Find where the given text appears and provide that cell's center as [x, y] coordinate. 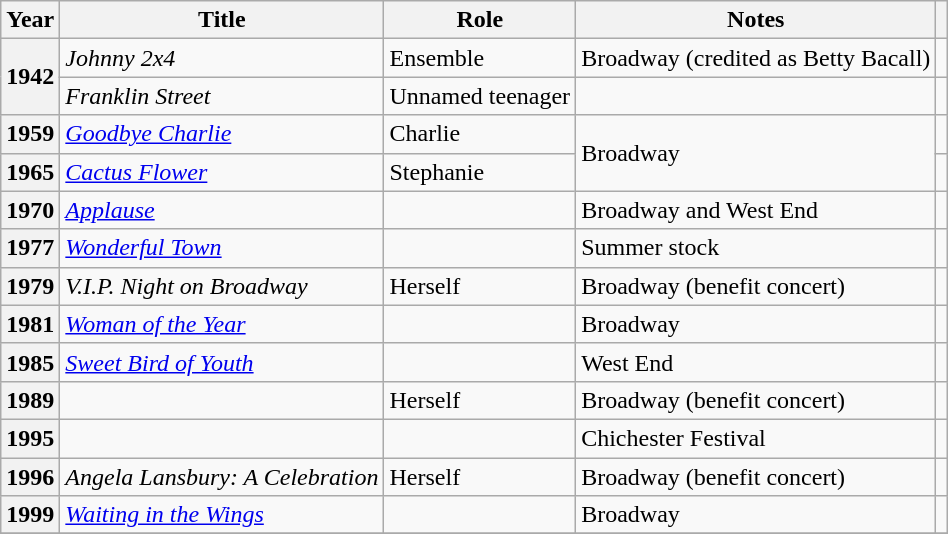
Broadway (credited as Betty Bacall) [756, 58]
1979 [30, 286]
Unnamed teenager [480, 96]
1985 [30, 362]
Cactus Flower [222, 172]
Franklin Street [222, 96]
1999 [30, 515]
West End [756, 362]
Woman of the Year [222, 324]
Angela Lansbury: A Celebration [222, 477]
V.I.P. Night on Broadway [222, 286]
Sweet Bird of Youth [222, 362]
1981 [30, 324]
Summer stock [756, 248]
1996 [30, 477]
Chichester Festival [756, 438]
Goodbye Charlie [222, 134]
Year [30, 20]
1959 [30, 134]
1989 [30, 400]
1995 [30, 438]
Ensemble [480, 58]
Broadway and West End [756, 210]
1970 [30, 210]
Applause [222, 210]
Stephanie [480, 172]
Waiting in the Wings [222, 515]
1942 [30, 77]
Notes [756, 20]
Title [222, 20]
1965 [30, 172]
Role [480, 20]
Wonderful Town [222, 248]
Johnny 2x4 [222, 58]
Charlie [480, 134]
1977 [30, 248]
